Return (x, y) of the center of cell containing provided text 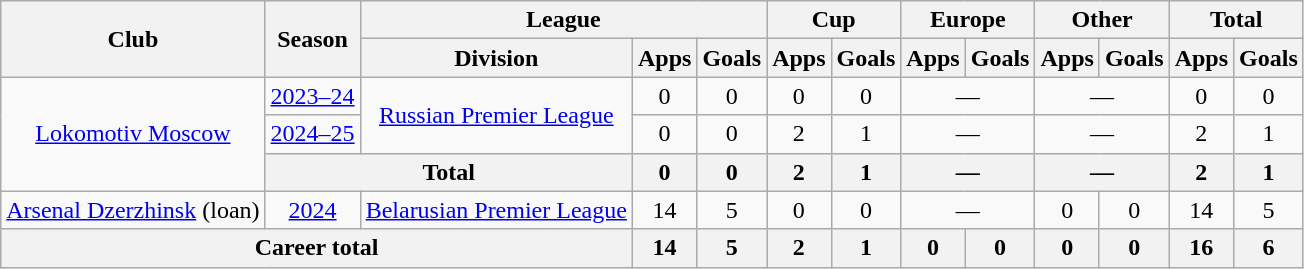
Belarusian Premier League (496, 210)
Club (133, 39)
Season (312, 39)
Russian Premier League (496, 115)
2024 (312, 210)
Europe (968, 20)
Division (496, 58)
2023–24 (312, 96)
Lokomotiv Moscow (133, 134)
Career total (317, 248)
6 (1269, 248)
Other (1102, 20)
2024–25 (312, 134)
League (563, 20)
16 (1201, 248)
Cup (834, 20)
Arsenal Dzerzhinsk (loan) (133, 210)
